Identify which cell holds the provided text, then report its [X, Y] central coordinate. 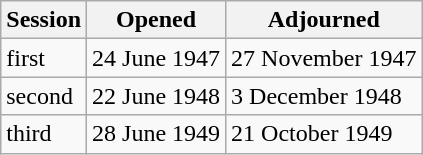
24 June 1947 [156, 58]
22 June 1948 [156, 96]
second [44, 96]
Session [44, 20]
21 October 1949 [324, 134]
third [44, 134]
28 June 1949 [156, 134]
3 December 1948 [324, 96]
Opened [156, 20]
first [44, 58]
27 November 1947 [324, 58]
Adjourned [324, 20]
